Search for the cell housing the specified text and yield its (x, y) center coordinate. 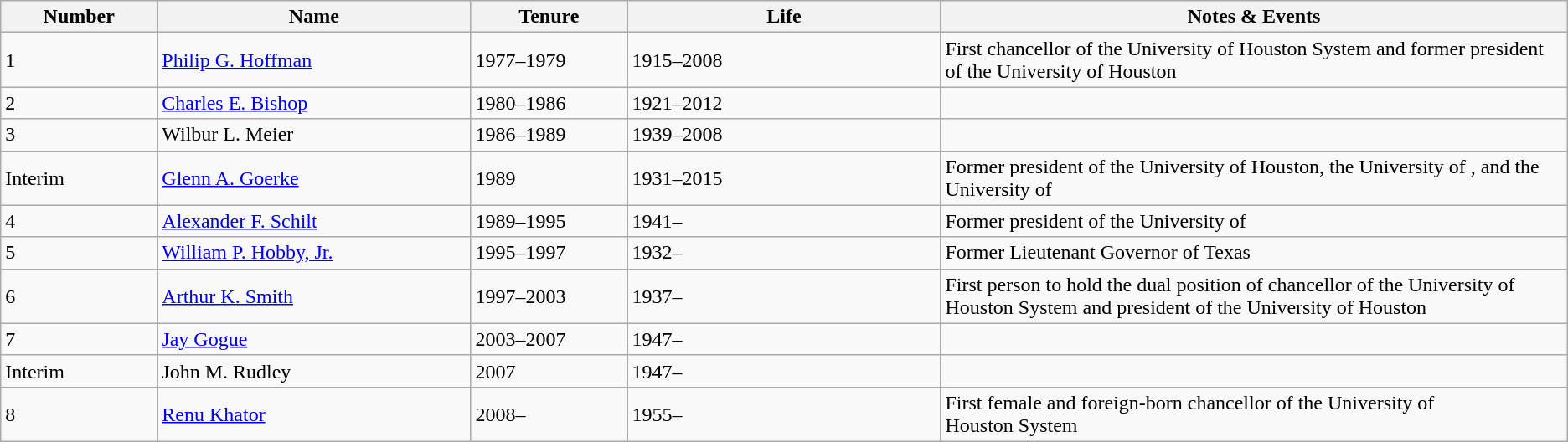
Name (314, 17)
Tenure (549, 17)
1 (79, 60)
1980–1986 (549, 103)
Arthur K. Smith (314, 296)
4 (79, 221)
1986–1989 (549, 135)
1995–1997 (549, 253)
First person to hold the dual position of chancellor of the University of Houston System and president of the University of Houston (1254, 296)
Former president of the University of (1254, 221)
John M. Rudley (314, 371)
Alexander F. Schilt (314, 221)
Renu Khator (314, 414)
1955– (784, 414)
Number (79, 17)
1989 (549, 177)
2003–2007 (549, 339)
2008– (549, 414)
1915–2008 (784, 60)
First female and foreign-born chancellor of the University of Houston System (1254, 414)
6 (79, 296)
Life (784, 17)
1921–2012 (784, 103)
1941– (784, 221)
3 (79, 135)
1937– (784, 296)
Charles E. Bishop (314, 103)
1997–2003 (549, 296)
1989–1995 (549, 221)
Philip G. Hoffman (314, 60)
1939–2008 (784, 135)
Former president of the University of Houston, the University of , and the University of (1254, 177)
William P. Hobby, Jr. (314, 253)
Wilbur L. Meier (314, 135)
2007 (549, 371)
1932– (784, 253)
First chancellor of the University of Houston System and former president of the University of Houston (1254, 60)
Former Lieutenant Governor of Texas (1254, 253)
Notes & Events (1254, 17)
Glenn A. Goerke (314, 177)
8 (79, 414)
7 (79, 339)
1977–1979 (549, 60)
5 (79, 253)
2 (79, 103)
Jay Gogue (314, 339)
1931–2015 (784, 177)
